Search for the cell housing the specified text and yield its (X, Y) center coordinate. 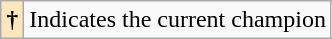
Indicates the current champion (178, 20)
† (12, 20)
